Output the (X, Y) coordinate of the center of the cell containing the given text.  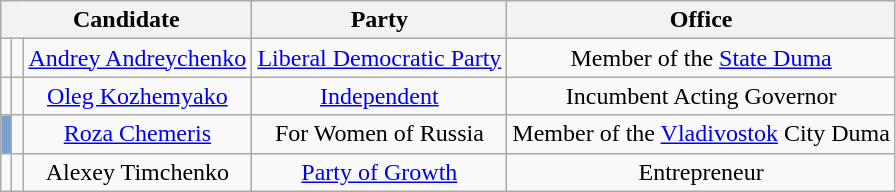
Party (380, 20)
Member of the Vladivostok City Duma (702, 134)
Party of Growth (380, 172)
Entrepreneur (702, 172)
Independent (380, 96)
Member of the State Duma (702, 58)
Oleg Kozhemyako (138, 96)
Alexey Timchenko (138, 172)
Incumbent Acting Governor (702, 96)
Office (702, 20)
Andrey Andreychenko (138, 58)
For Women of Russia (380, 134)
Liberal Democratic Party (380, 58)
Candidate (126, 20)
Roza Chemeris (138, 134)
